Locate the cell with the specified text and output its (X, Y) center coordinate. 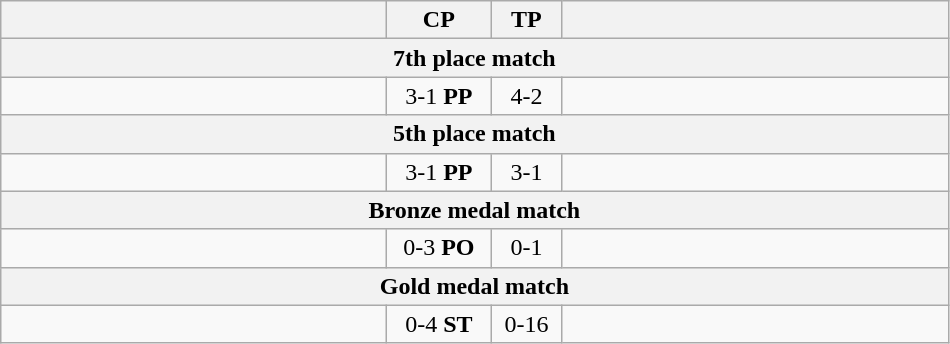
4-2 (526, 96)
0-16 (526, 324)
3-1 (526, 172)
TP (526, 20)
0-4 ST (439, 324)
7th place match (474, 58)
5th place match (474, 134)
Gold medal match (474, 286)
0-1 (526, 248)
CP (439, 20)
Bronze medal match (474, 210)
0-3 PO (439, 248)
